Determine the [X, Y] coordinate at the center of the cell enclosing the given text.  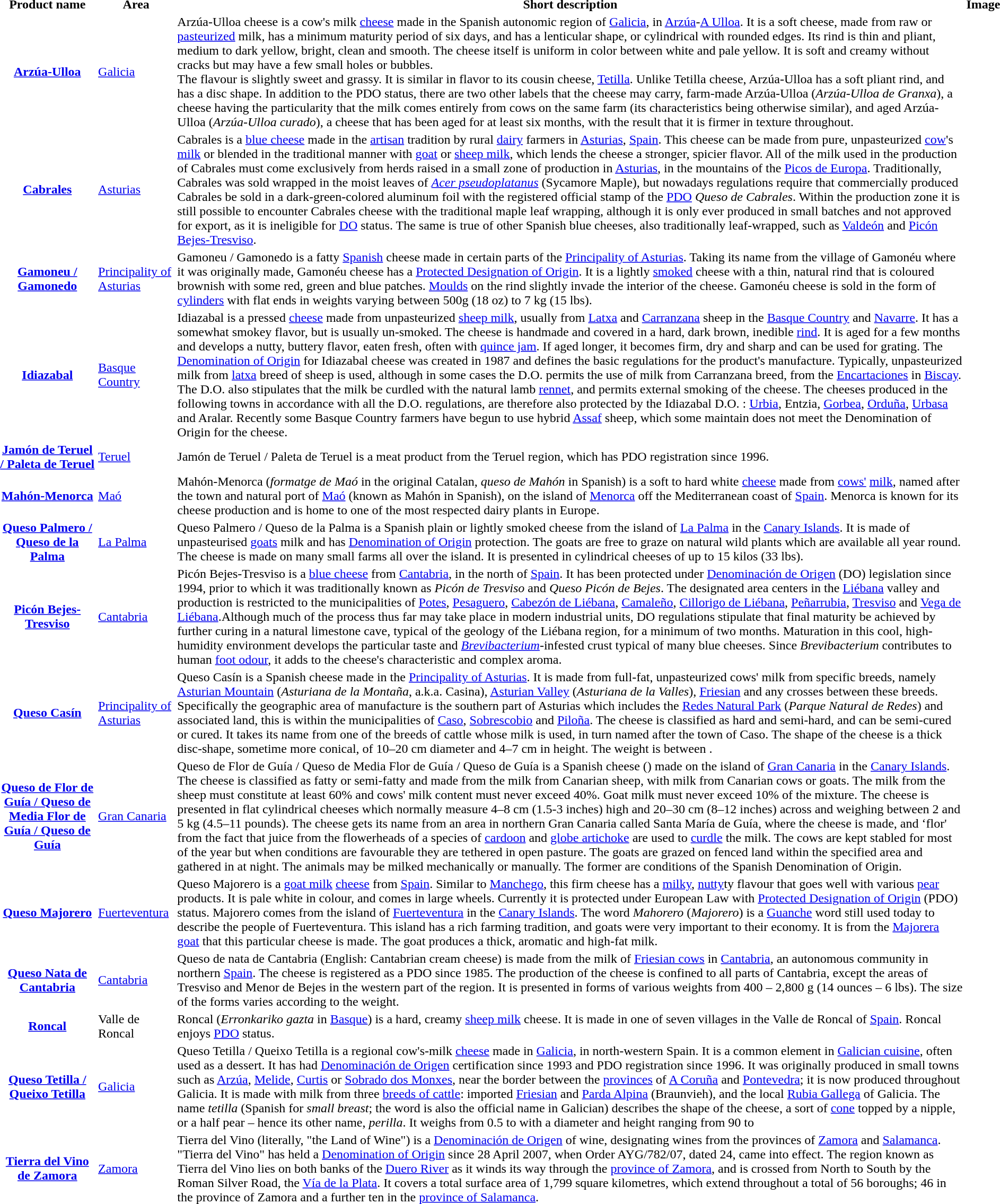
Maó [136, 496]
Basque Country [136, 375]
Fuerteventura [136, 912]
La Palma [136, 542]
Jamón de Teruel / Paleta de Teruel is a meat product from the Teruel region, which has PDO registration since 1996. [571, 457]
Valle de Roncal [136, 1026]
Teruel [136, 457]
Gran Canaria [136, 816]
Asturias [136, 190]
